Return [x, y] of the center of cell containing provided text 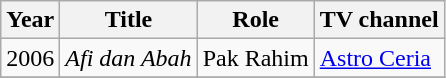
2006 [30, 58]
Astro Ceria [379, 58]
TV channel [379, 20]
Afi dan Abah [128, 58]
Year [30, 20]
Title [128, 20]
Role [256, 20]
Pak Rahim [256, 58]
